Determine the (x, y) coordinate at the center of the cell enclosing the given text.  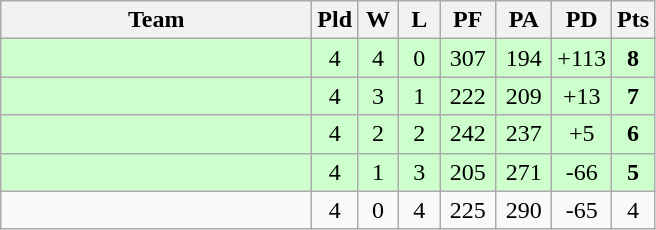
6 (634, 134)
Team (156, 20)
+113 (582, 58)
209 (524, 96)
L (420, 20)
Pts (634, 20)
PA (524, 20)
W (378, 20)
205 (468, 172)
5 (634, 172)
194 (524, 58)
-66 (582, 172)
271 (524, 172)
+5 (582, 134)
Pld (335, 20)
290 (524, 210)
225 (468, 210)
222 (468, 96)
PF (468, 20)
-65 (582, 210)
7 (634, 96)
PD (582, 20)
307 (468, 58)
237 (524, 134)
+13 (582, 96)
242 (468, 134)
8 (634, 58)
